Search for the cell housing the specified text and yield its (x, y) center coordinate. 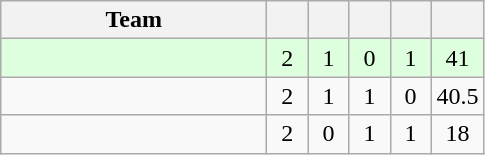
40.5 (458, 96)
Team (134, 20)
18 (458, 134)
41 (458, 58)
